Locate the cell with the specified text and output its [X, Y] center coordinate. 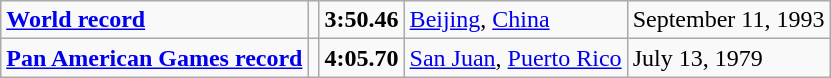
3:50.46 [362, 20]
Beijing, China [516, 20]
San Juan, Puerto Rico [516, 58]
July 13, 1979 [728, 58]
Pan American Games record [154, 58]
4:05.70 [362, 58]
World record [154, 20]
September 11, 1993 [728, 20]
